Output the [X, Y] coordinate of the center of the cell containing the given text.  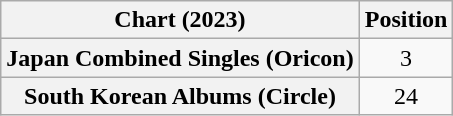
24 [406, 96]
Japan Combined Singles (Oricon) [180, 58]
Chart (2023) [180, 20]
3 [406, 58]
Position [406, 20]
South Korean Albums (Circle) [180, 96]
